Search for the cell housing the specified text and yield its [X, Y] center coordinate. 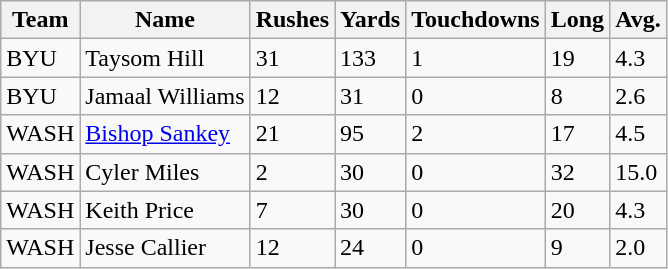
1 [476, 58]
7 [292, 210]
24 [370, 248]
15.0 [638, 172]
Taysom Hill [165, 58]
20 [577, 210]
Keith Price [165, 210]
19 [577, 58]
Cyler Miles [165, 172]
133 [370, 58]
Jesse Callier [165, 248]
Long [577, 20]
Rushes [292, 20]
Name [165, 20]
Team [40, 20]
95 [370, 134]
Avg. [638, 20]
32 [577, 172]
17 [577, 134]
Bishop Sankey [165, 134]
Yards [370, 20]
2.0 [638, 248]
2.6 [638, 96]
21 [292, 134]
Touchdowns [476, 20]
8 [577, 96]
9 [577, 248]
4.5 [638, 134]
Jamaal Williams [165, 96]
